Provide the [x, y] coordinate of the cell's center where the given text is located.  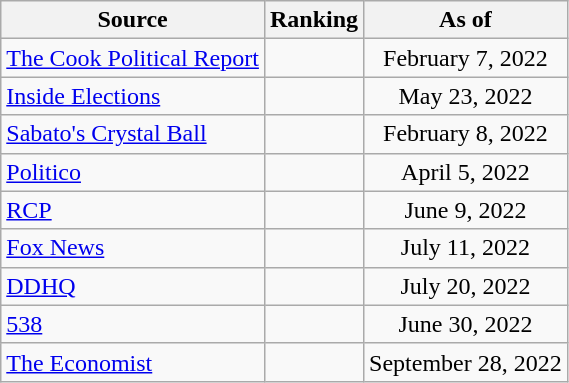
February 8, 2022 [466, 134]
RCP [133, 210]
Inside Elections [133, 96]
Fox News [133, 248]
Sabato's Crystal Ball [133, 134]
The Economist [133, 362]
June 9, 2022 [466, 210]
DDHQ [133, 286]
Politico [133, 172]
June 30, 2022 [466, 324]
The Cook Political Report [133, 58]
May 23, 2022 [466, 96]
July 11, 2022 [466, 248]
February 7, 2022 [466, 58]
April 5, 2022 [466, 172]
As of [466, 20]
September 28, 2022 [466, 362]
Ranking [314, 20]
July 20, 2022 [466, 286]
538 [133, 324]
Source [133, 20]
